Return [x, y] of the center of cell containing provided text 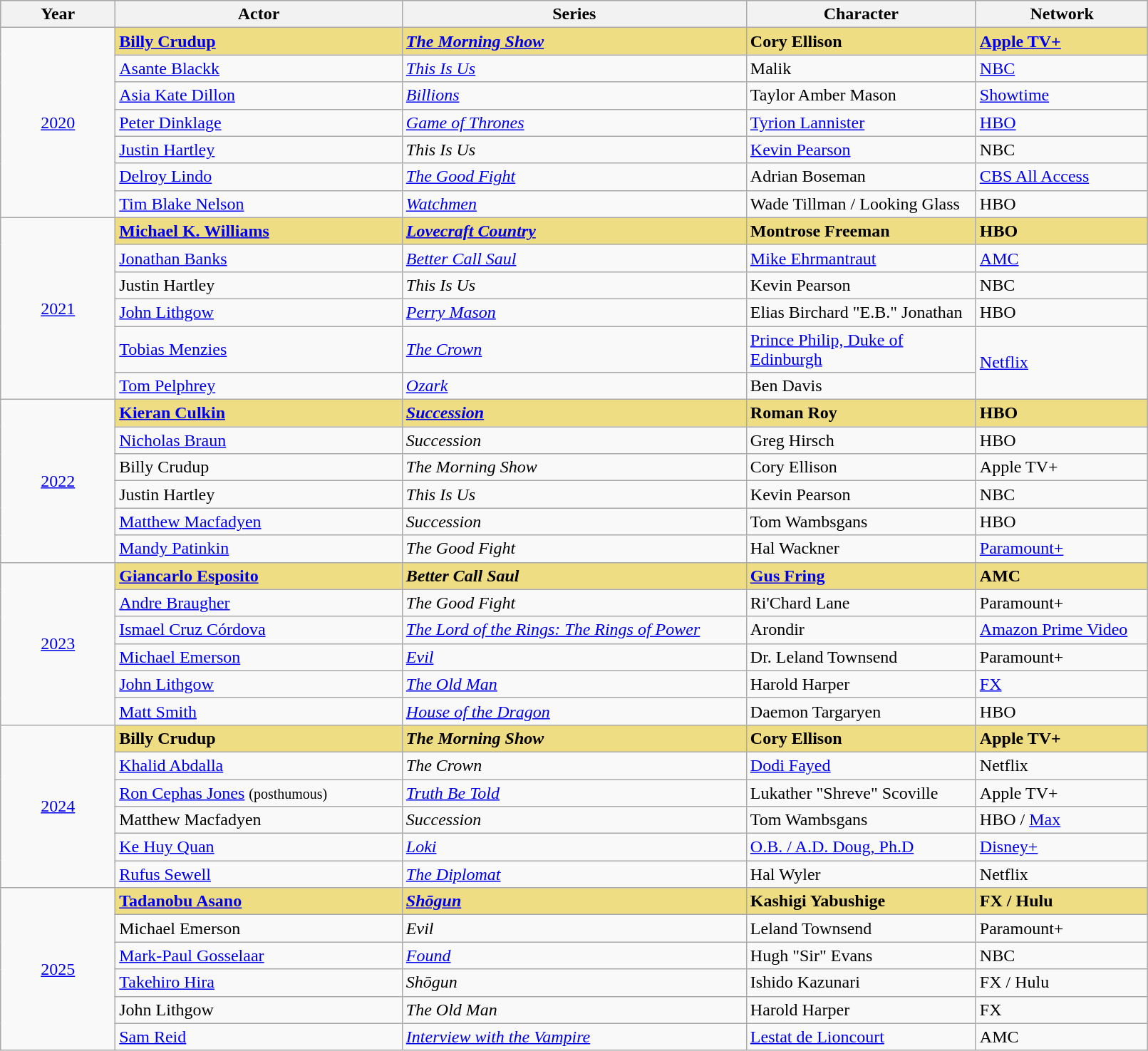
Prince Philip, Duke of Edinburgh [861, 349]
Delroy Lindo [259, 177]
Year [58, 14]
Hugh "Sir" Evans [861, 956]
Dr. Leland Townsend [861, 657]
Khalid Abdalla [259, 765]
Taylor Amber Mason [861, 95]
Found [574, 956]
Ron Cephas Jones (posthumous) [259, 793]
Kashigi Yabushige [861, 901]
Ben Davis [861, 386]
The Lord of the Rings: The Rings of Power [574, 630]
Peter Dinklage [259, 123]
2024 [58, 806]
2022 [58, 481]
Wade Tillman / Looking Glass [861, 204]
The Diplomat [574, 874]
Roman Roy [861, 413]
Asante Blackk [259, 68]
Mandy Patinkin [259, 549]
Amazon Prime Video [1062, 630]
Asia Kate Dillon [259, 95]
Dodi Fayed [861, 765]
Watchmen [574, 204]
Mike Ehrmantraut [861, 258]
Elias Birchard "E.B." Jonathan [861, 312]
Character [861, 14]
Michael K. Williams [259, 231]
Tobias Menzies [259, 349]
Ozark [574, 386]
Nicholas Braun [259, 440]
Malik [861, 68]
Andre Braugher [259, 603]
Jonathan Banks [259, 258]
Greg Hirsch [861, 440]
2025 [58, 969]
Billions [574, 95]
Ke Huy Quan [259, 847]
Hal Wyler [861, 874]
Loki [574, 847]
Game of Thrones [574, 123]
Perry Mason [574, 312]
Lukather "Shreve" Scoville [861, 793]
Tim Blake Nelson [259, 204]
Tom Pelphrey [259, 386]
Arondir [861, 630]
Ismael Cruz Córdova [259, 630]
Hal Wackner [861, 549]
2020 [58, 123]
2023 [58, 643]
Actor [259, 14]
Giancarlo Esposito [259, 576]
Ishido Kazunari [861, 983]
Rufus Sewell [259, 874]
Interview with the Vampire [574, 1037]
Montrose Freeman [861, 231]
2021 [58, 308]
Sam Reid [259, 1037]
Disney+ [1062, 847]
Tadanobu Asano [259, 901]
Takehiro Hira [259, 983]
Matt Smith [259, 711]
Truth Be Told [574, 793]
Mark-Paul Gosselaar [259, 956]
Leland Townsend [861, 928]
Gus Fring [861, 576]
CBS All Access [1062, 177]
Daemon Targaryen [861, 711]
Kieran Culkin [259, 413]
Tyrion Lannister [861, 123]
Ri'Chard Lane [861, 603]
Network [1062, 14]
Lestat de Lioncourt [861, 1037]
Showtime [1062, 95]
House of the Dragon [574, 711]
Adrian Boseman [861, 177]
O.B. / A.D. Doug, Ph.D [861, 847]
Series [574, 14]
Lovecraft Country [574, 231]
HBO / Max [1062, 820]
